For the text-containing cell, return its midpoint in [X, Y] coordinate format. 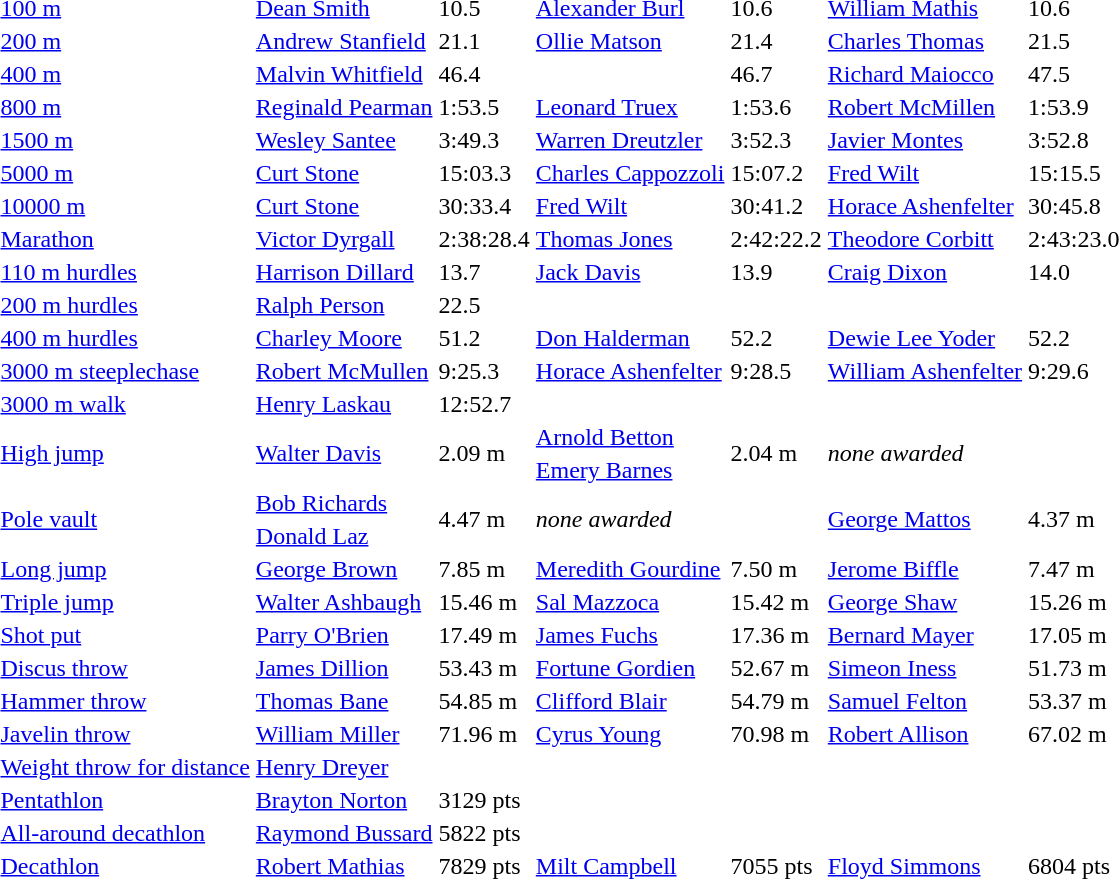
Andrew Stanfield [344, 41]
30:33.4 [484, 206]
15.46 m [484, 602]
3129 pts [484, 800]
William Ashenfelter [924, 371]
Malvin Whitfield [344, 74]
71.96 m [484, 734]
Javier Montes [924, 140]
1:53.6 [776, 107]
30:41.2 [776, 206]
7.50 m [776, 569]
Bernard Mayer [924, 635]
21.4 [776, 41]
Sal Mazzoca [630, 602]
Richard Maiocco [924, 74]
Raymond Bussard [344, 833]
4.47 m [484, 520]
5822 pts [484, 833]
Meredith Gourdine [630, 569]
Jack Davis [630, 272]
Bob Richards [344, 503]
3:49.3 [484, 140]
Parry O'Brien [344, 635]
2.04 m [776, 454]
Victor Dyrgall [344, 239]
Harrison Dillard [344, 272]
2.09 m [484, 454]
54.85 m [484, 701]
Samuel Felton [924, 701]
7.85 m [484, 569]
Ralph Person [344, 305]
46.7 [776, 74]
James Dillion [344, 668]
George Mattos [924, 520]
Theodore Corbitt [924, 239]
William Miller [344, 734]
Craig Dixon [924, 272]
17.49 m [484, 635]
53.43 m [484, 668]
Charley Moore [344, 338]
3:52.3 [776, 140]
Walter Davis [344, 454]
Cyrus Young [630, 734]
15.42 m [776, 602]
James Fuchs [630, 635]
15:03.3 [484, 173]
Donald Laz [344, 536]
George Shaw [924, 602]
Warren Dreutzler [630, 140]
51.2 [484, 338]
Jerome Biffle [924, 569]
13.7 [484, 272]
9:28.5 [776, 371]
Robert McMillen [924, 107]
15:07.2 [776, 173]
Clifford Blair [630, 701]
17.36 m [776, 635]
Charles Cappozzoli [630, 173]
54.79 m [776, 701]
Henry Laskau [344, 404]
2:42:22.2 [776, 239]
52.67 m [776, 668]
none awarded [678, 520]
52.2 [776, 338]
46.4 [484, 74]
Simeon Iness [924, 668]
22.5 [484, 305]
12:52.7 [484, 404]
Thomas Bane [344, 701]
70.98 m [776, 734]
Henry Dreyer [344, 767]
Brayton Norton [344, 800]
Thomas Jones [630, 239]
Dewie Lee Yoder [924, 338]
9:25.3 [484, 371]
Robert McMullen [344, 371]
2:38:28.4 [484, 239]
13.9 [776, 272]
Walter Ashbaugh [344, 602]
Wesley Santee [344, 140]
Don Halderman [630, 338]
1:53.5 [484, 107]
Fortune Gordien [630, 668]
Robert Allison [924, 734]
Charles Thomas [924, 41]
21.1 [484, 41]
Leonard Truex [630, 107]
Ollie Matson [630, 41]
Emery Barnes [630, 470]
Arnold Betton [630, 437]
George Brown [344, 569]
Reginald Pearman [344, 107]
